Determine the [X, Y] coordinate at the center of the cell enclosing the given text.  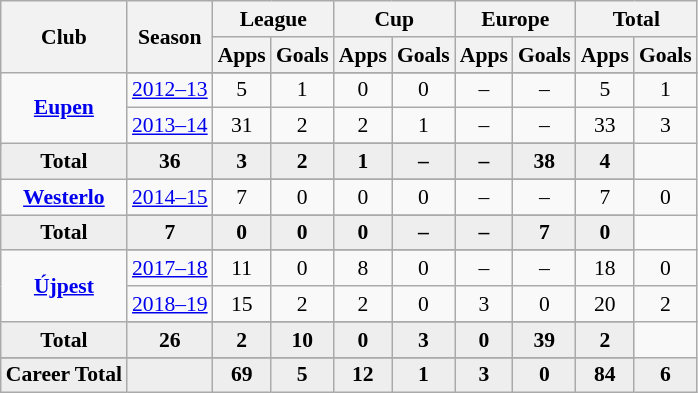
11 [242, 269]
10 [302, 340]
Westerlo [64, 197]
2017–18 [170, 269]
69 [242, 375]
Eupen [64, 108]
2012–13 [170, 90]
2018–19 [170, 304]
Career Total [64, 375]
36 [170, 162]
Újpest [64, 286]
2014–15 [170, 197]
15 [242, 304]
Season [170, 36]
31 [242, 126]
18 [605, 269]
4 [605, 162]
Cup [394, 19]
6 [666, 375]
26 [170, 340]
12 [363, 375]
Club [64, 36]
Europe [516, 19]
20 [605, 304]
33 [605, 126]
84 [605, 375]
39 [544, 340]
2013–14 [170, 126]
8 [363, 269]
League [274, 19]
38 [544, 162]
